For the text-containing cell, return its midpoint in (x, y) coordinate format. 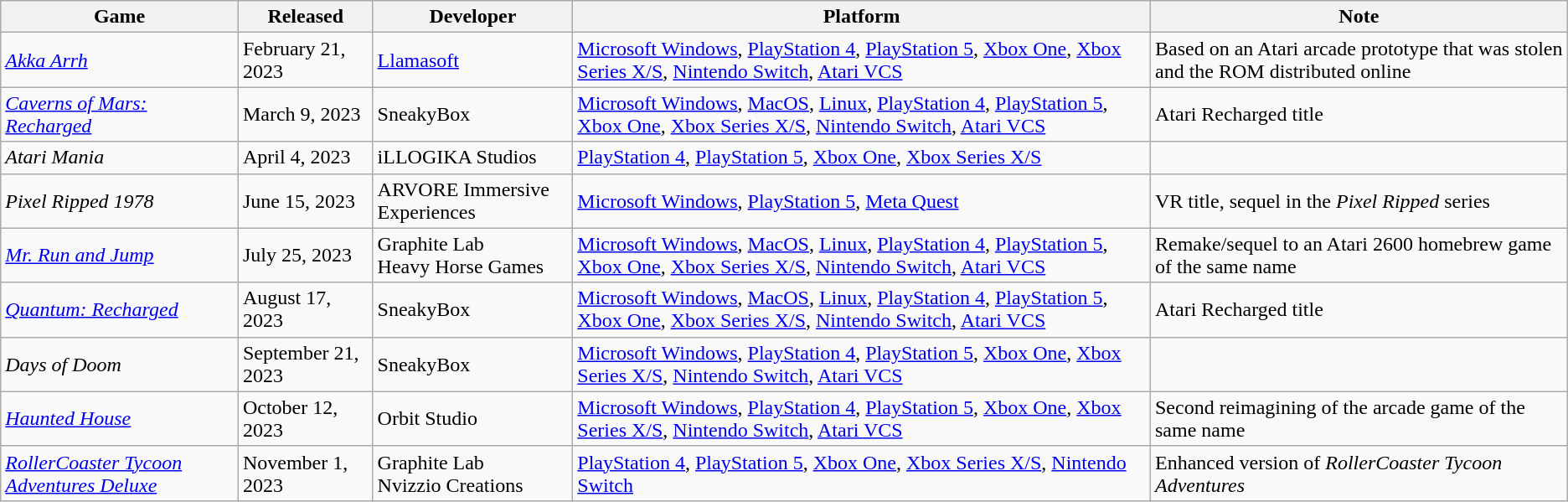
Remake/sequel to an Atari 2600 homebrew game of the same name (1359, 255)
Akka Arrh (120, 60)
Microsoft Windows, PlayStation 5, Meta Quest (862, 201)
Haunted House (120, 419)
Based on an Atari arcade prototype that was stolen and the ROM distributed online (1359, 60)
Llamasoft (472, 60)
August 17, 2023 (305, 310)
November 1, 2023 (305, 473)
Note (1359, 17)
Graphite LabNvizzio Creations (472, 473)
October 12, 2023 (305, 419)
PlayStation 4, PlayStation 5, Xbox One, Xbox Series X/S, Nintendo Switch (862, 473)
Released (305, 17)
VR title, sequel in the Pixel Ripped series (1359, 201)
Graphite LabHeavy Horse Games (472, 255)
ARVORE Immersive Experiences (472, 201)
Developer (472, 17)
Enhanced version of RollerCoaster Tycoon Adventures (1359, 473)
Pixel Ripped 1978 (120, 201)
September 21, 2023 (305, 364)
April 4, 2023 (305, 158)
June 15, 2023 (305, 201)
July 25, 2023 (305, 255)
Quantum: Recharged (120, 310)
February 21, 2023 (305, 60)
iLLOGIKA Studios (472, 158)
Second reimagining of the arcade game of the same name (1359, 419)
Caverns of Mars: Recharged (120, 114)
March 9, 2023 (305, 114)
RollerCoaster Tycoon Adventures Deluxe (120, 473)
PlayStation 4, PlayStation 5, Xbox One, Xbox Series X/S (862, 158)
Game (120, 17)
Orbit Studio (472, 419)
Days of Doom (120, 364)
Mr. Run and Jump (120, 255)
Atari Mania (120, 158)
Platform (862, 17)
